Identify which cell holds the provided text, then report its (X, Y) central coordinate. 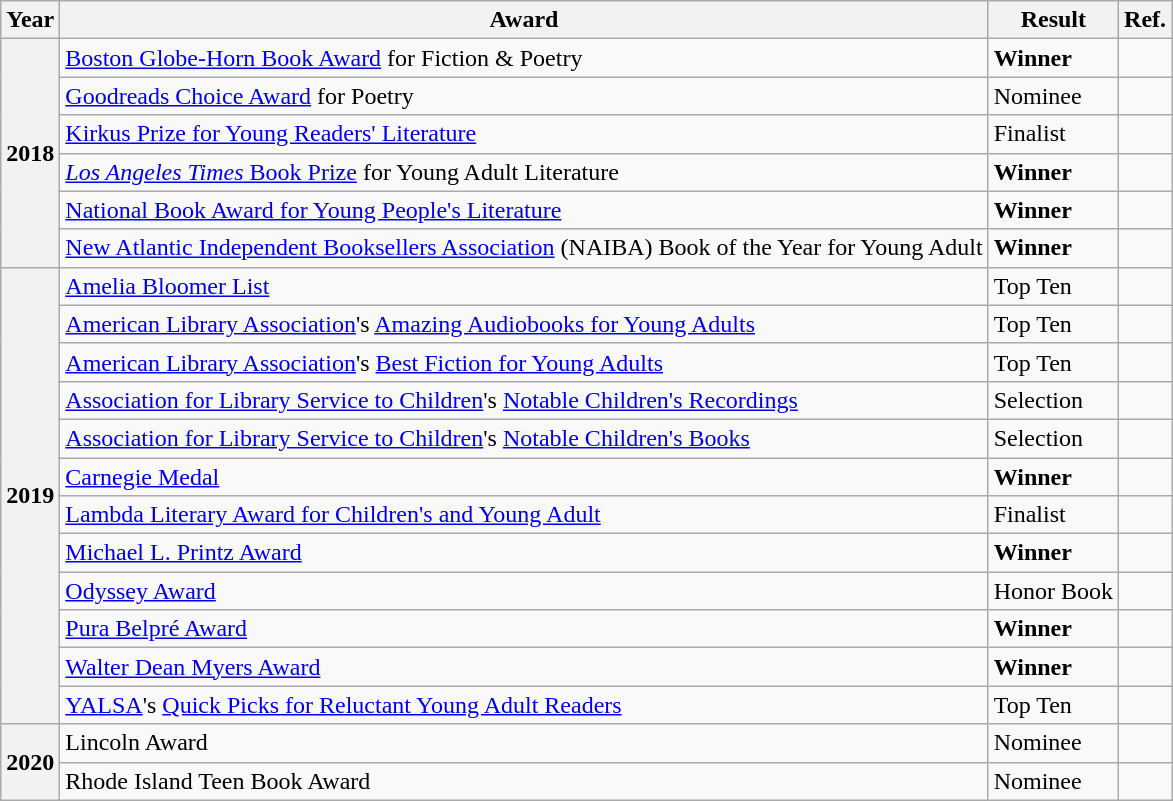
American Library Association's Best Fiction for Young Adults (524, 362)
Year (30, 20)
American Library Association's Amazing Audiobooks for Young Adults (524, 324)
Result (1053, 20)
Lambda Literary Award for Children's and Young Adult (524, 515)
Association for Library Service to Children's Notable Children's Books (524, 438)
2019 (30, 496)
2018 (30, 153)
Association for Library Service to Children's Notable Children's Recordings (524, 400)
Walter Dean Myers Award (524, 667)
YALSA's Quick Picks for Reluctant Young Adult Readers (524, 705)
Rhode Island Teen Book Award (524, 781)
Award (524, 20)
Ref. (1146, 20)
Pura Belpré Award (524, 629)
Los Angeles Times Book Prize for Young Adult Literature (524, 172)
Honor Book (1053, 591)
Boston Globe-Horn Book Award for Fiction & Poetry (524, 58)
National Book Award for Young People's Literature (524, 210)
New Atlantic Independent Booksellers Association (NAIBA) Book of the Year for Young Adult (524, 248)
Lincoln Award (524, 743)
Odyssey Award (524, 591)
Goodreads Choice Award for Poetry (524, 96)
2020 (30, 762)
Amelia Bloomer List (524, 286)
Kirkus Prize for Young Readers' Literature (524, 134)
Carnegie Medal (524, 477)
Michael L. Printz Award (524, 553)
